Output the (x, y) coordinate of the center of the cell containing the given text.  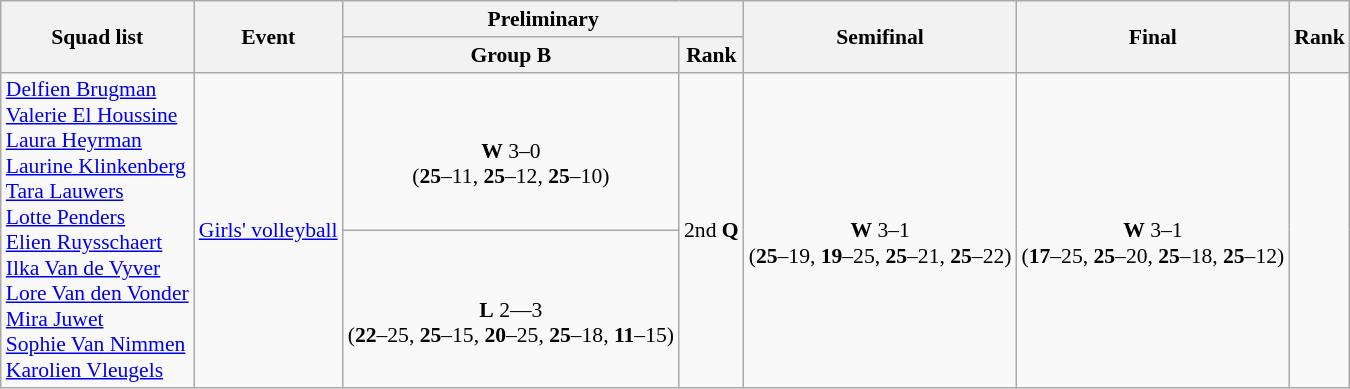
L 2—3(22–25, 25–15, 20–25, 25–18, 11–15) (511, 309)
Preliminary (544, 19)
Semifinal (880, 36)
Event (268, 36)
Group B (511, 55)
Squad list (98, 36)
W 3–1(17–25, 25–20, 25–18, 25–12) (1152, 230)
2nd Q (712, 230)
Girls' volleyball (268, 230)
W 3–0(25–11, 25–12, 25–10) (511, 151)
Final (1152, 36)
W 3–1(25–19, 19–25, 25–21, 25–22) (880, 230)
